Detect which cell encompasses the target text, then output its (x, y) center coordinate. 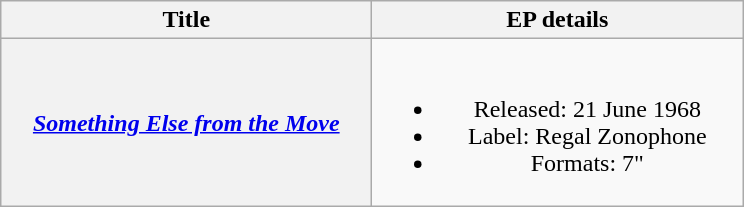
Released: 21 June 1968Label: Regal ZonophoneFormats: 7" (558, 122)
Title (186, 20)
EP details (558, 20)
Something Else from the Move (186, 122)
